Determine the [x, y] coordinate at the center of the cell enclosing the given text.  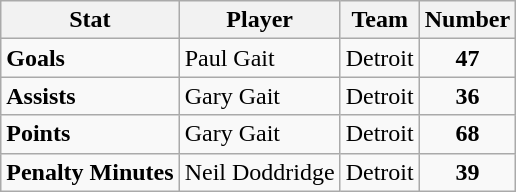
36 [467, 96]
Goals [90, 58]
Penalty Minutes [90, 172]
39 [467, 172]
68 [467, 134]
Stat [90, 20]
Assists [90, 96]
Team [380, 20]
Neil Doddridge [260, 172]
Player [260, 20]
Points [90, 134]
Paul Gait [260, 58]
47 [467, 58]
Number [467, 20]
